Locate the cell with the specified text and output its [X, Y] center coordinate. 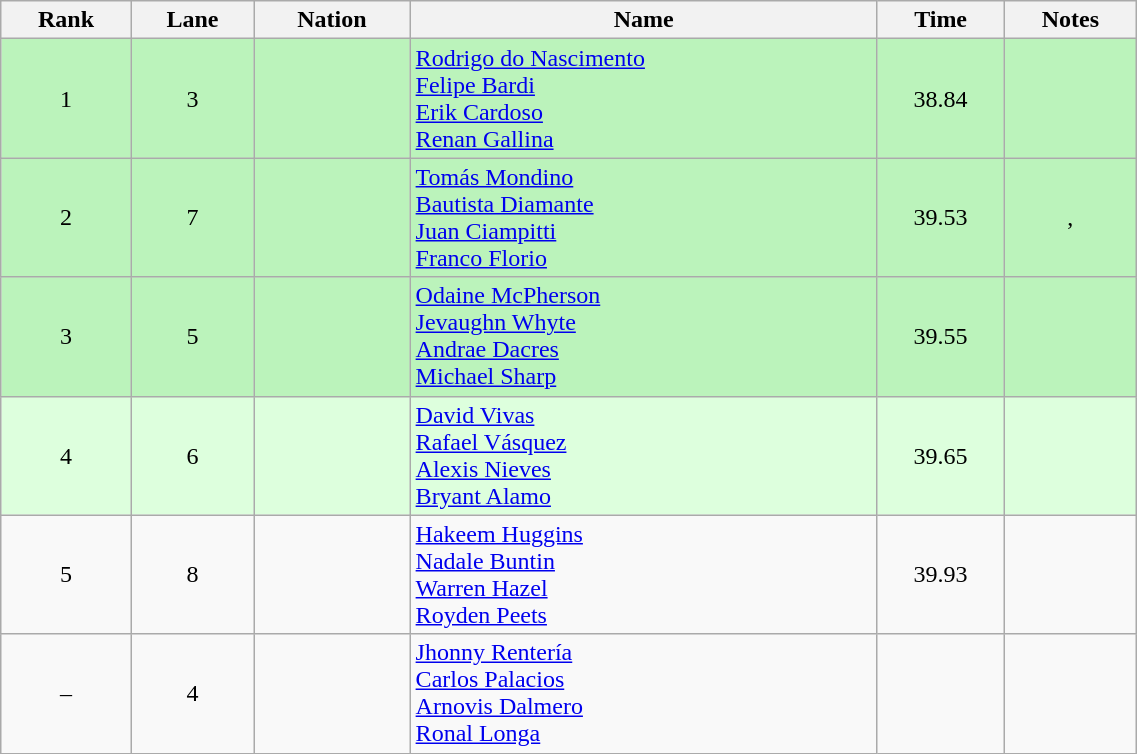
David VivasRafael VásquezAlexis NievesBryant Alamo [644, 456]
Tomás MondinoBautista DiamanteJuan CiampittiFranco Florio [644, 218]
39.65 [940, 456]
39.93 [940, 574]
– [66, 694]
, [1070, 218]
8 [192, 574]
2 [66, 218]
39.53 [940, 218]
Nation [332, 20]
Hakeem HugginsNadale BuntinWarren HazelRoyden Peets [644, 574]
Time [940, 20]
Notes [1070, 20]
Rank [66, 20]
Lane [192, 20]
Odaine McPhersonJevaughn WhyteAndrae DacresMichael Sharp [644, 336]
Jhonny RenteríaCarlos PalaciosArnovis DalmeroRonal Longa [644, 694]
1 [66, 98]
39.55 [940, 336]
Rodrigo do NascimentoFelipe BardiErik CardosoRenan Gallina [644, 98]
38.84 [940, 98]
6 [192, 456]
7 [192, 218]
Name [644, 20]
